Extract the (x, y) coordinate from the center of the cell holding the provided text.  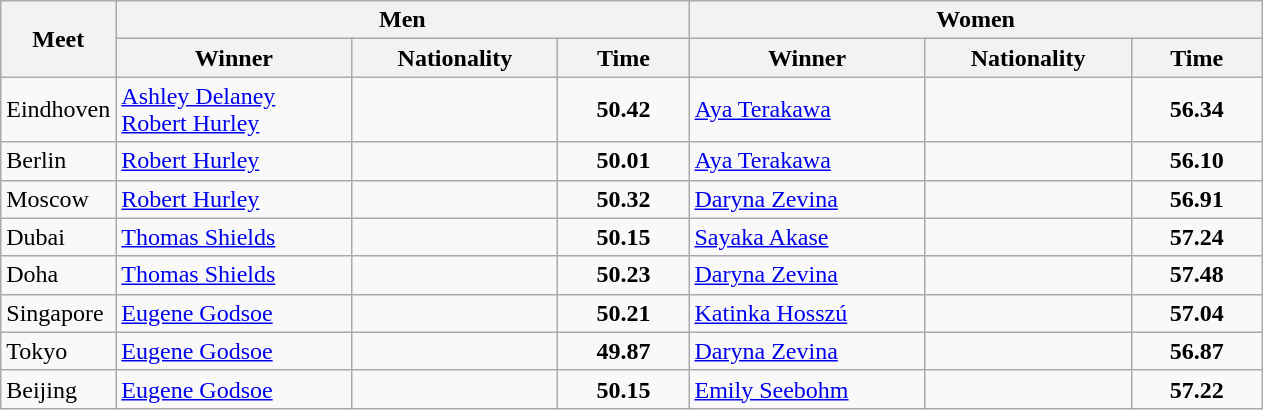
57.04 (1196, 313)
Ashley DelaneyRobert Hurley (234, 110)
Emily Seebohm (807, 389)
56.87 (1196, 351)
Dubai (58, 237)
Eindhoven (58, 110)
56.10 (1196, 161)
56.91 (1196, 199)
Katinka Hosszú (807, 313)
Berlin (58, 161)
50.32 (624, 199)
Women (976, 20)
57.24 (1196, 237)
Doha (58, 275)
Beijing (58, 389)
50.01 (624, 161)
Sayaka Akase (807, 237)
Singapore (58, 313)
Tokyo (58, 351)
56.34 (1196, 110)
49.87 (624, 351)
Moscow (58, 199)
50.42 (624, 110)
50.21 (624, 313)
57.48 (1196, 275)
57.22 (1196, 389)
Men (402, 20)
Meet (58, 39)
50.23 (624, 275)
